For the text-containing cell, return its midpoint in [x, y] coordinate format. 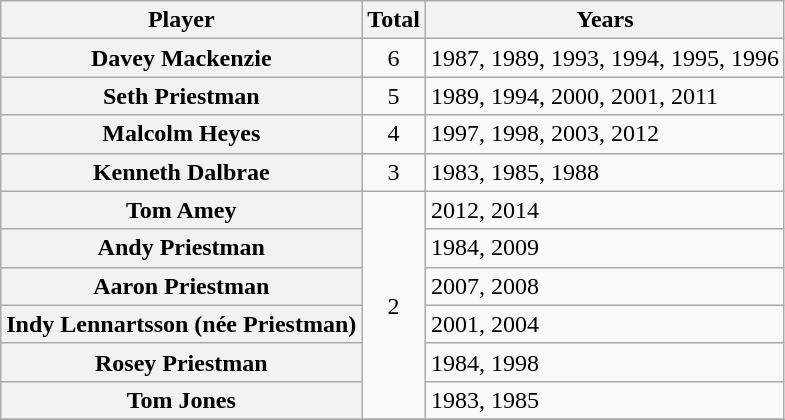
4 [394, 134]
2007, 2008 [604, 286]
3 [394, 172]
Indy Lennartsson (née Priestman) [182, 324]
2 [394, 305]
1997, 1998, 2003, 2012 [604, 134]
Tom Amey [182, 210]
Malcolm Heyes [182, 134]
Tom Jones [182, 400]
Kenneth Dalbrae [182, 172]
Years [604, 20]
Total [394, 20]
1983, 1985, 1988 [604, 172]
Andy Priestman [182, 248]
1984, 2009 [604, 248]
1983, 1985 [604, 400]
Davey Mackenzie [182, 58]
Aaron Priestman [182, 286]
2012, 2014 [604, 210]
Rosey Priestman [182, 362]
1984, 1998 [604, 362]
2001, 2004 [604, 324]
5 [394, 96]
Player [182, 20]
6 [394, 58]
1987, 1989, 1993, 1994, 1995, 1996 [604, 58]
1989, 1994, 2000, 2001, 2011 [604, 96]
Seth Priestman [182, 96]
